Pinpoint the cell where the given text exists, returning its (x, y) midpoint coordinate. 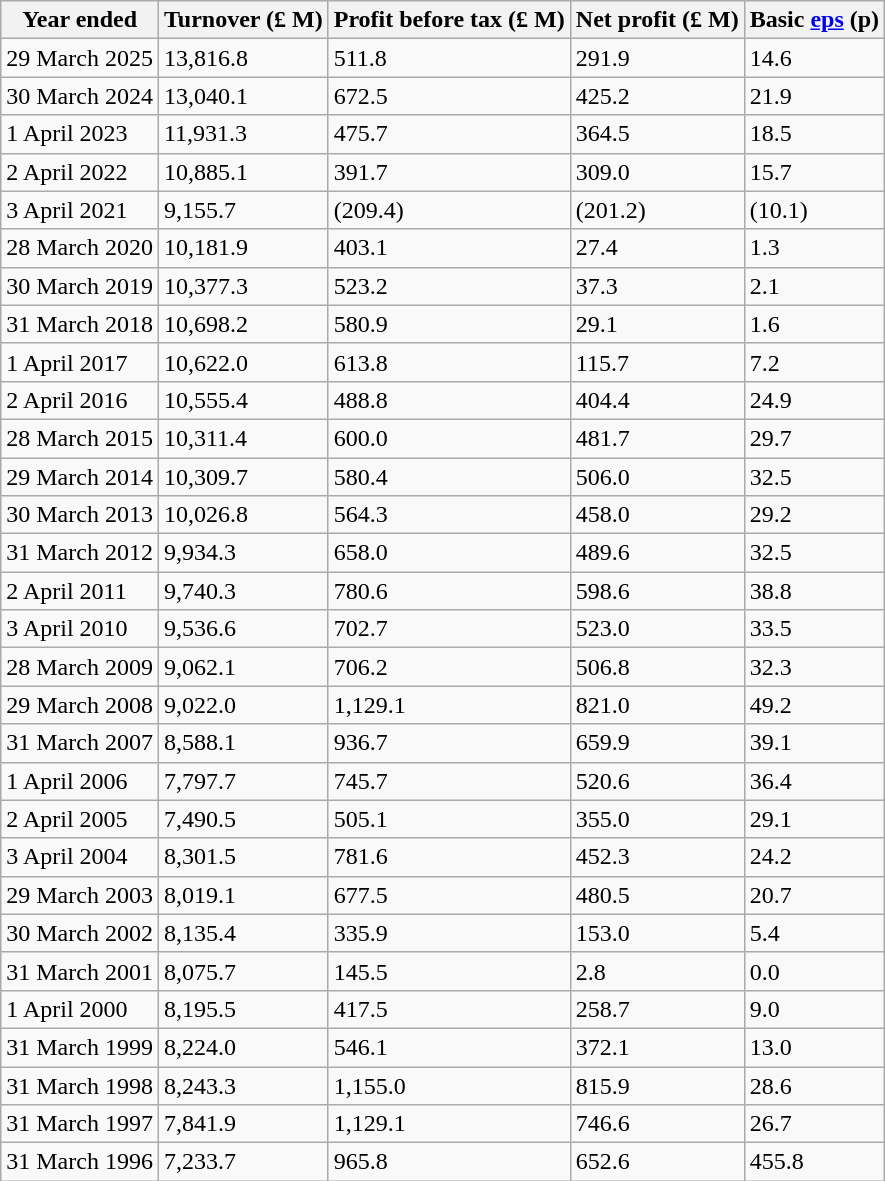
7.2 (814, 362)
335.9 (449, 933)
10,309.7 (243, 477)
7,797.7 (243, 781)
153.0 (657, 933)
2 April 2016 (80, 400)
403.1 (449, 248)
475.7 (449, 134)
36.4 (814, 781)
8,019.1 (243, 895)
2 April 2005 (80, 819)
18.5 (814, 134)
2.8 (657, 971)
8,588.1 (243, 743)
546.1 (449, 1047)
417.5 (449, 1009)
115.7 (657, 362)
9,934.3 (243, 553)
31 March 2012 (80, 553)
28.6 (814, 1085)
965.8 (449, 1162)
391.7 (449, 172)
28 March 2020 (80, 248)
815.9 (657, 1085)
658.0 (449, 553)
31 March 1997 (80, 1124)
452.3 (657, 857)
9,740.3 (243, 591)
8,224.0 (243, 1047)
520.6 (657, 781)
10,377.3 (243, 286)
5.4 (814, 933)
706.2 (449, 667)
7,490.5 (243, 819)
481.7 (657, 438)
Profit before tax (£ M) (449, 20)
31 March 2001 (80, 971)
31 March 2007 (80, 743)
2 April 2022 (80, 172)
458.0 (657, 515)
746.6 (657, 1124)
9,022.0 (243, 705)
33.5 (814, 629)
9,062.1 (243, 667)
613.8 (449, 362)
14.6 (814, 58)
2.1 (814, 286)
600.0 (449, 438)
372.1 (657, 1047)
(201.2) (657, 210)
26.7 (814, 1124)
9.0 (814, 1009)
37.3 (657, 286)
(10.1) (814, 210)
598.6 (657, 591)
506.8 (657, 667)
31 March 2018 (80, 324)
1 April 2000 (80, 1009)
580.9 (449, 324)
28 March 2009 (80, 667)
745.7 (449, 781)
780.6 (449, 591)
Net profit (£ M) (657, 20)
8,075.7 (243, 971)
145.5 (449, 971)
652.6 (657, 1162)
3 April 2004 (80, 857)
523.0 (657, 629)
10,698.2 (243, 324)
936.7 (449, 743)
523.2 (449, 286)
455.8 (814, 1162)
0.0 (814, 971)
659.9 (657, 743)
Turnover (£ M) (243, 20)
30 March 2013 (80, 515)
309.0 (657, 172)
10,555.4 (243, 400)
24.2 (814, 857)
29 March 2003 (80, 895)
49.2 (814, 705)
20.7 (814, 895)
489.6 (657, 553)
511.8 (449, 58)
364.5 (657, 134)
8,135.4 (243, 933)
38.8 (814, 591)
580.4 (449, 477)
1,155.0 (449, 1085)
10,622.0 (243, 362)
27.4 (657, 248)
31 March 1996 (80, 1162)
(209.4) (449, 210)
Basic eps (p) (814, 20)
9,155.7 (243, 210)
10,311.4 (243, 438)
15.7 (814, 172)
10,026.8 (243, 515)
291.9 (657, 58)
28 March 2015 (80, 438)
3 April 2010 (80, 629)
8,195.5 (243, 1009)
677.5 (449, 895)
10,885.1 (243, 172)
30 March 2019 (80, 286)
505.1 (449, 819)
702.7 (449, 629)
480.5 (657, 895)
7,233.7 (243, 1162)
1 April 2023 (80, 134)
10,181.9 (243, 248)
Year ended (80, 20)
31 March 1998 (80, 1085)
425.2 (657, 96)
2 April 2011 (80, 591)
258.7 (657, 1009)
506.0 (657, 477)
7,841.9 (243, 1124)
39.1 (814, 743)
29.7 (814, 438)
1 April 2017 (80, 362)
1 April 2006 (80, 781)
29.2 (814, 515)
29 March 2008 (80, 705)
488.8 (449, 400)
29 March 2025 (80, 58)
30 March 2024 (80, 96)
9,536.6 (243, 629)
13,040.1 (243, 96)
32.3 (814, 667)
8,301.5 (243, 857)
3 April 2021 (80, 210)
13.0 (814, 1047)
31 March 1999 (80, 1047)
13,816.8 (243, 58)
781.6 (449, 857)
355.0 (657, 819)
29 March 2014 (80, 477)
672.5 (449, 96)
1.3 (814, 248)
564.3 (449, 515)
8,243.3 (243, 1085)
11,931.3 (243, 134)
821.0 (657, 705)
404.4 (657, 400)
24.9 (814, 400)
30 March 2002 (80, 933)
1.6 (814, 324)
21.9 (814, 96)
